Output the [X, Y] coordinate of the center of the cell containing the given text.  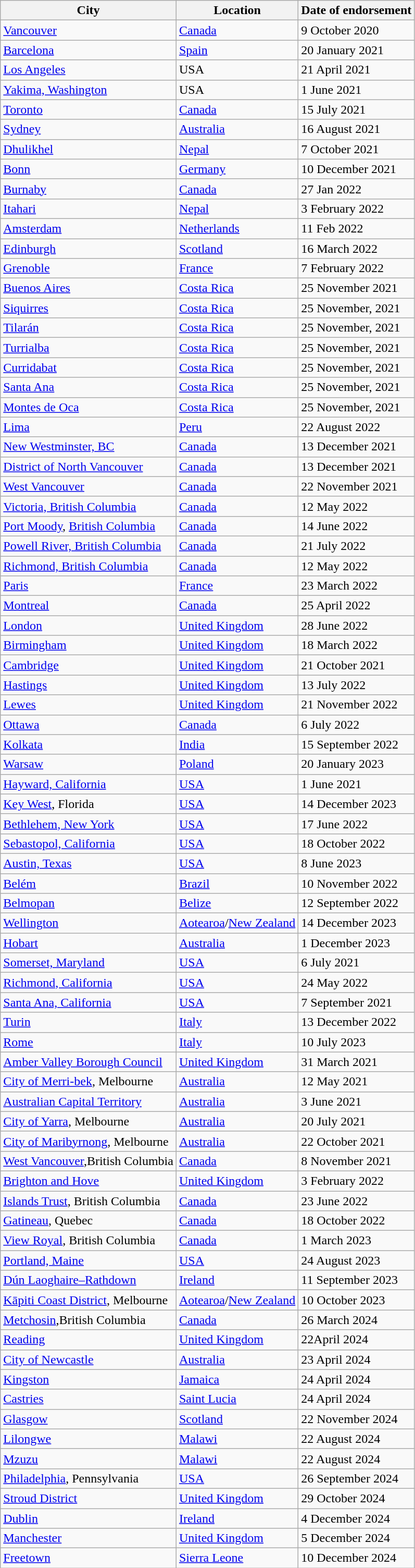
24 August 2023 [356, 1260]
Brazil [237, 884]
New Westminster, BC [89, 447]
Sebastopol, California [89, 843]
5 December 2024 [356, 1538]
City of Yarra, Melbourne [89, 1121]
22 August 2022 [356, 427]
Islands Trust, British Columbia [89, 1200]
9 October 2020 [356, 30]
1 March 2023 [356, 1241]
22April 2024 [356, 1340]
28 June 2022 [356, 626]
22 October 2021 [356, 1141]
23 April 2024 [356, 1359]
11 Feb 2022 [356, 228]
Somerset, Maryland [89, 963]
Australian Capital Territory [89, 1101]
7 February 2022 [356, 268]
Richmond, British Columbia [89, 566]
Dún Laoghaire–Rathdown [89, 1280]
16 March 2022 [356, 249]
Saint Lucia [237, 1399]
17 June 2022 [356, 824]
7 October 2021 [356, 149]
Dublin [89, 1518]
London [89, 626]
West Vancouver [89, 486]
West Vancouver,British Columbia [89, 1161]
6 July 2022 [356, 725]
Brighton and Hove [89, 1181]
15 July 2021 [356, 109]
Key West, Florida [89, 804]
27 Jan 2022 [356, 189]
Port Moody, British Columbia [89, 526]
12 September 2022 [356, 903]
21 October 2021 [356, 665]
Montreal [89, 606]
12 May 2021 [356, 1082]
City of Newcastle [89, 1359]
10 October 2023 [356, 1300]
29 October 2024 [356, 1498]
21 November 2022 [356, 705]
15 September 2022 [356, 744]
Glasgow [89, 1419]
10 December 2024 [356, 1558]
District of North Vancouver [89, 467]
Freetown [89, 1558]
13 July 2022 [356, 685]
22 November 2024 [356, 1419]
10 November 2022 [356, 884]
Wellington [89, 923]
23 June 2022 [356, 1200]
Dhulikhel [89, 149]
26 March 2024 [356, 1320]
18 March 2022 [356, 645]
Spain [237, 50]
Bethlehem, New York [89, 824]
23 March 2022 [356, 586]
6 July 2021 [356, 963]
Rome [89, 1042]
Lewes [89, 705]
Amber Valley Borough Council [89, 1062]
Poland [237, 764]
City [89, 10]
Montes de Oca [89, 407]
Germany [237, 169]
Santa Ana, California [89, 1002]
20 January 2021 [356, 50]
Itahari [89, 209]
Turrialba [89, 348]
Bonn [89, 169]
8 June 2023 [356, 863]
Reading [89, 1340]
Stroud District [89, 1498]
14 June 2022 [356, 526]
Portland, Maine [89, 1260]
21 July 2022 [356, 546]
Siquirres [89, 308]
Burnaby [89, 189]
Paris [89, 586]
Mzuzu [89, 1459]
Warsaw [89, 764]
11 September 2023 [356, 1280]
Austin, Texas [89, 863]
Date of endorsement [356, 10]
10 July 2023 [356, 1042]
1 December 2023 [356, 943]
Belém [89, 884]
Birmingham [89, 645]
20 July 2021 [356, 1121]
Belmopan [89, 903]
City of Maribyrnong, Melbourne [89, 1141]
Location [237, 10]
Hastings [89, 685]
Amsterdam [89, 228]
4 December 2024 [356, 1518]
26 September 2024 [356, 1478]
Lima [89, 427]
Toronto [89, 109]
Gatineau, Quebec [89, 1221]
Los Angeles [89, 70]
Jamaica [237, 1379]
Cambridge [89, 665]
Yakima, Washington [89, 90]
Manchester [89, 1538]
10 December 2021 [356, 169]
View Royal, British Columbia [89, 1241]
Metchosin,British Columbia [89, 1320]
13 December 2022 [356, 1022]
Kingston [89, 1379]
Philadelphia, Pennsylvania [89, 1478]
Hayward, California [89, 784]
Powell River, British Columbia [89, 546]
Belize [237, 903]
16 August 2021 [356, 129]
Ottawa [89, 725]
Netherlands [237, 228]
Santa Ana [89, 387]
Sierra Leone [237, 1558]
7 September 2021 [356, 1002]
Barcelona [89, 50]
Tilarán [89, 328]
Castries [89, 1399]
Hobart [89, 943]
Richmond, California [89, 983]
Lilongwe [89, 1439]
Kāpiti Coast District, Melbourne [89, 1300]
Grenoble [89, 268]
City of Merri-bek, Melbourne [89, 1082]
25 April 2022 [356, 606]
Victoria, British Columbia [89, 506]
Turin [89, 1022]
21 April 2021 [356, 70]
Buenos Aires [89, 288]
Kolkata [89, 744]
Sydney [89, 129]
India [237, 744]
31 March 2021 [356, 1062]
8 November 2021 [356, 1161]
20 January 2023 [356, 764]
3 June 2021 [356, 1101]
24 May 2022 [356, 983]
Vancouver [89, 30]
Edinburgh [89, 249]
Curridabat [89, 367]
22 November 2021 [356, 486]
25 November 2021 [356, 288]
Peru [237, 427]
